Output the [x, y] coordinate of the center of the cell containing the given text.  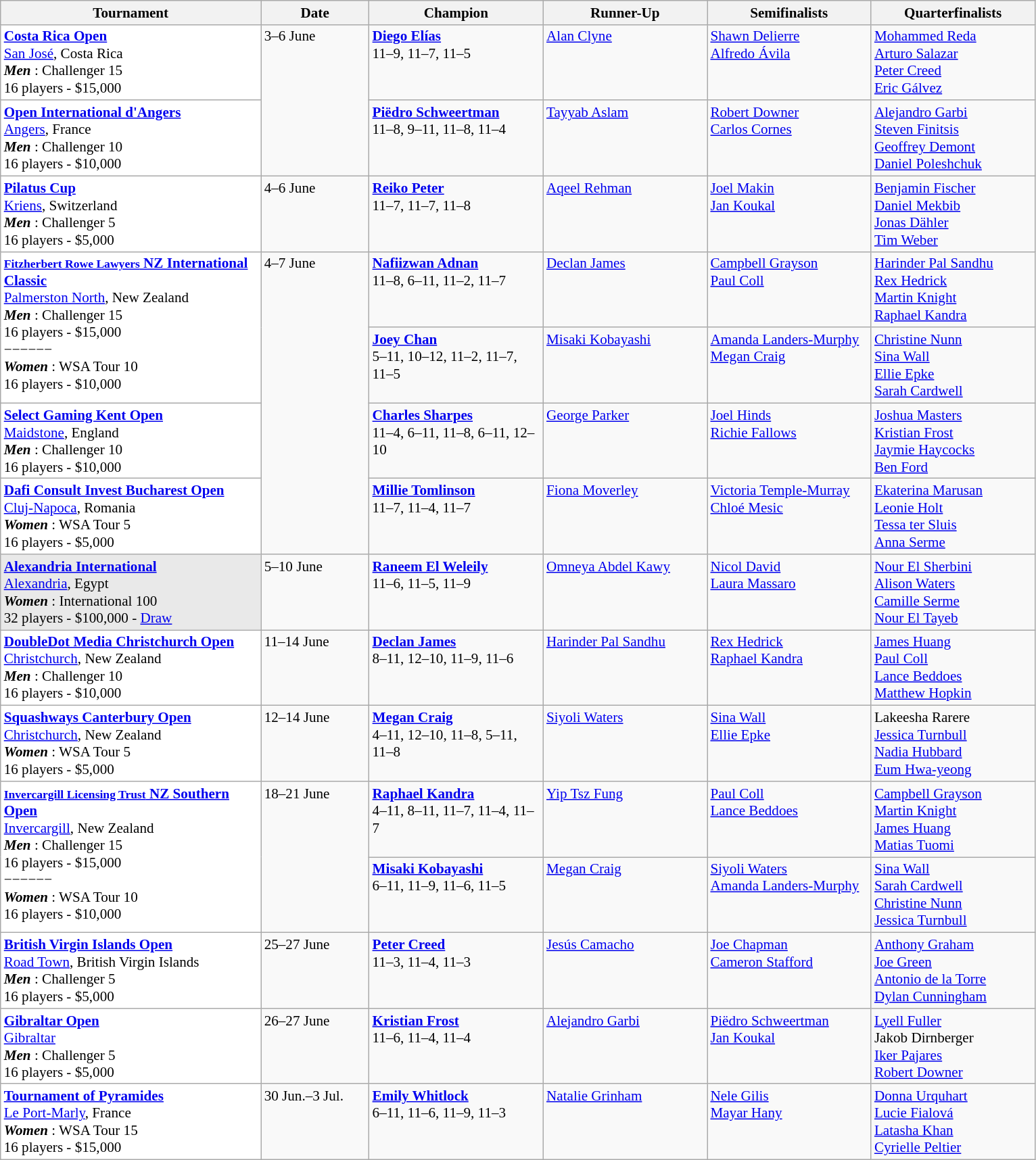
4–7 June [315, 403]
Costa Rica Open San José, Costa Rica Men : Challenger 1516 players - $15,000 [131, 62]
Siyoli Waters Amanda Landers-Murphy [789, 895]
Lyell Fuller Jakob Dirnberger Iker Pajares Robert Downer [953, 1046]
Alejandro Garbi Steven Finitsis Geoffrey Demont Daniel Poleshchuk [953, 138]
Joshua Masters Kristian Frost Jaymie Haycocks Ben Ford [953, 441]
Select Gaming Kent Open Maidstone, England Men : Challenger 1016 players - $10,000 [131, 441]
Sina Wall Ellie Epke [789, 744]
Gibraltar Open Gibraltar Men : Challenger 516 players - $5,000 [131, 1046]
Declan James8–11, 12–10, 11–9, 11–6 [456, 668]
Semifinalists [789, 12]
Robert Downer Carlos Cornes [789, 138]
Omneya Abdel Kawy [625, 592]
26–27 June [315, 1046]
Quarterfinalists [953, 12]
Tournament of Pyramides Le Port-Marly, France Women : WSA Tour 1516 players - $15,000 [131, 1121]
Tournament [131, 12]
George Parker [625, 441]
Alan Clyne [625, 62]
Natalie Grinham [625, 1121]
Christine Nunn Sina Wall Ellie Epke Sarah Cardwell [953, 365]
Benjamin Fischer Daniel Mekbib Jonas Dähler Tim Weber [953, 214]
Harinder Pal Sandhu [625, 668]
30 Jun.–3 Jul. [315, 1121]
Misaki Kobayashi6–11, 11–9, 11–6, 11–5 [456, 895]
Raneem El Weleily11–6, 11–5, 11–9 [456, 592]
Diego Elías11–9, 11–7, 11–5 [456, 62]
Campbell Grayson Paul Coll [789, 289]
Millie Tomlinson11–7, 11–4, 11–7 [456, 516]
Open International d'Angers Angers, France Men : Challenger 1016 players - $10,000 [131, 138]
Nafiizwan Adnan11–8, 6–11, 11–2, 11–7 [456, 289]
Peter Creed11–3, 11–4, 11–3 [456, 971]
Sina Wall Sarah Cardwell Christine Nunn Jessica Turnbull [953, 895]
Misaki Kobayashi [625, 365]
James Huang Paul Coll Lance Beddoes Matthew Hopkin [953, 668]
Joel Hinds Richie Fallows [789, 441]
Nicol David Laura Massaro [789, 592]
Donna Urquhart Lucie Fialová Latasha Khan Cyrielle Peltier [953, 1121]
Emily Whitlock6–11, 11–6, 11–9, 11–3 [456, 1121]
Squashways Canterbury Open Christchurch, New Zealand Women : WSA Tour 516 players - $5,000 [131, 744]
Paul Coll Lance Beddoes [789, 819]
Pilatus Cup Kriens, Switzerland Men : Challenger 516 players - $5,000 [131, 214]
Raphael Kandra4–11, 8–11, 11–7, 11–4, 11–7 [456, 819]
4–6 June [315, 214]
Anthony Graham Joe Green Antonio de la Torre Dylan Cunningham [953, 971]
3–6 June [315, 100]
Dafi Consult Invest Bucharest Open Cluj-Napoca, Romania Women : WSA Tour 516 players - $5,000 [131, 516]
Alexandria International Alexandria, Egypt Women : International 10032 players - $100,000 - Draw [131, 592]
Shawn Delierre Alfredo Ávila [789, 62]
Aqeel Rehman [625, 214]
Jesús Camacho [625, 971]
Ekaterina Marusan Leonie Holt Tessa ter Sluis Anna Serme [953, 516]
Siyoli Waters [625, 744]
Piëdro Schweertman11–8, 9–11, 11–8, 11–4 [456, 138]
Champion [456, 12]
25–27 June [315, 971]
12–14 June [315, 744]
British Virgin Islands Open Road Town, British Virgin Islands Men : Challenger 516 players - $5,000 [131, 971]
Charles Sharpes11–4, 6–11, 11–8, 6–11, 12–10 [456, 441]
Yip Tsz Fung [625, 819]
Declan James [625, 289]
Lakeesha Rarere Jessica Turnbull Nadia Hubbard Eum Hwa-yeong [953, 744]
18–21 June [315, 857]
Megan Craig4–11, 12–10, 11–8, 5–11, 11–8 [456, 744]
Rex Hedrick Raphael Kandra [789, 668]
Reiko Peter11–7, 11–7, 11–8 [456, 214]
11–14 June [315, 668]
Piëdro Schweertman Jan Koukal [789, 1046]
Tayyab Aslam [625, 138]
Mohammed Reda Arturo Salazar Peter Creed Eric Gálvez [953, 62]
Campbell Grayson Martin Knight James Huang Matias Tuomi [953, 819]
Joe Chapman Cameron Stafford [789, 971]
Fiona Moverley [625, 516]
Runner-Up [625, 12]
Joey Chan5–11, 10–12, 11–2, 11–7, 11–5 [456, 365]
Kristian Frost11–6, 11–4, 11–4 [456, 1046]
Megan Craig [625, 895]
5–10 June [315, 592]
Nour El Sherbini Alison Waters Camille Serme Nour El Tayeb [953, 592]
Harinder Pal Sandhu Rex Hedrick Martin Knight Raphael Kandra [953, 289]
DoubleDot Media Christchurch Open Christchurch, New Zealand Men : Challenger 1016 players - $10,000 [131, 668]
Alejandro Garbi [625, 1046]
Nele Gilis Mayar Hany [789, 1121]
Joel Makin Jan Koukal [789, 214]
Amanda Landers-Murphy Megan Craig [789, 365]
Date [315, 12]
Victoria Temple-Murray Chloé Mesic [789, 516]
